Provide the [X, Y] coordinate of the cell's center where the given text is located.  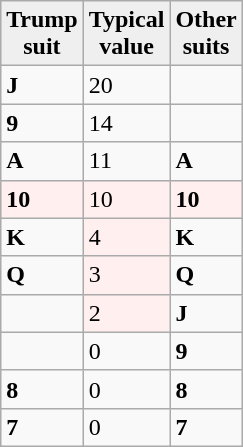
Othersuits [206, 34]
Typicalvalue [126, 34]
4 [126, 237]
14 [126, 123]
3 [126, 275]
Trumpsuit [42, 34]
2 [126, 313]
11 [126, 161]
20 [126, 85]
